Find where the given text appears and provide that cell's center as [X, Y] coordinate. 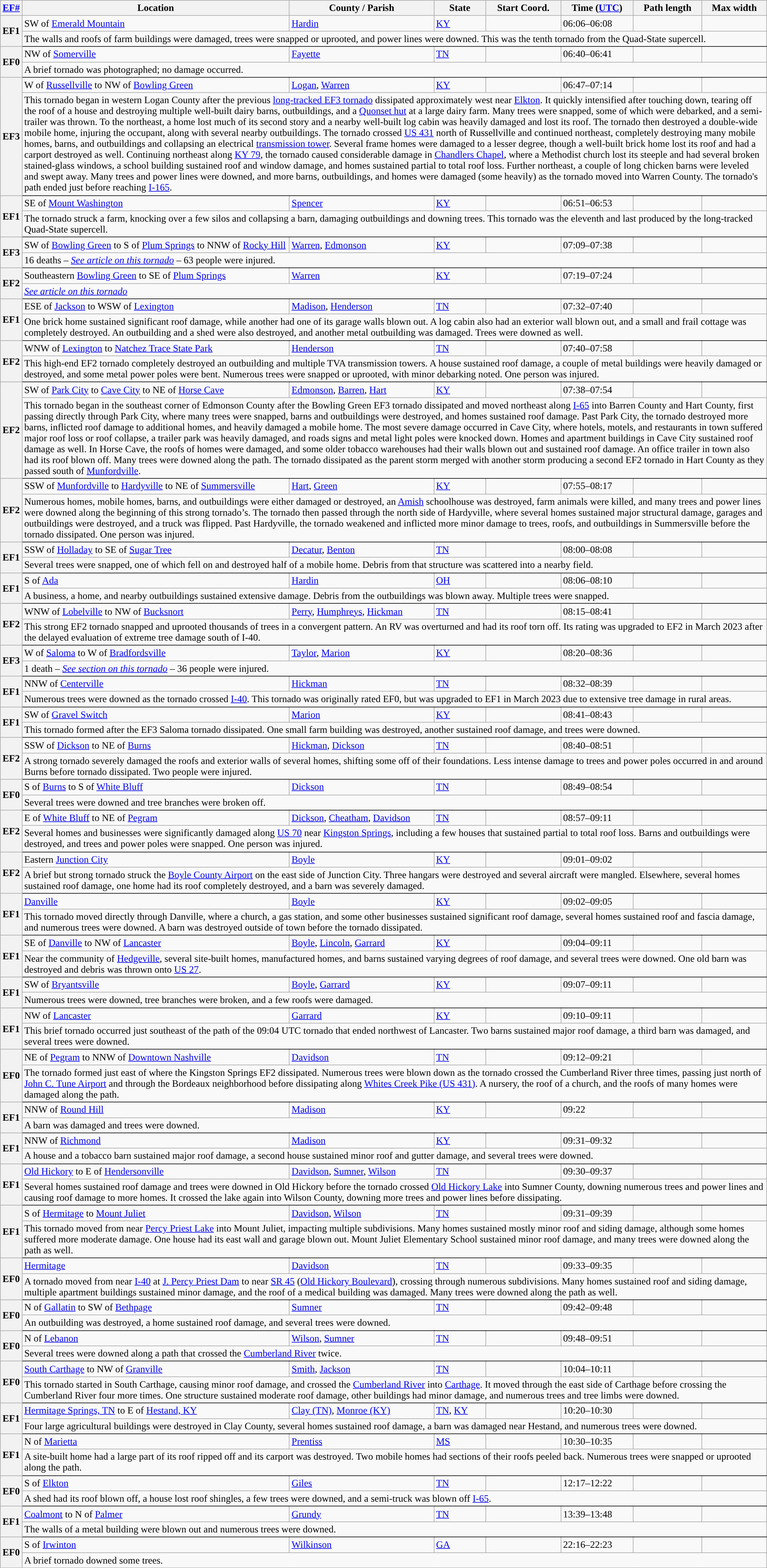
N of Gallatin to SW of Bethpage [155, 1308]
SW of Park City to Cave City to NE of Horse Cave [155, 390]
09:30–09:37 [597, 1171]
Danville [155, 901]
MS [460, 1441]
A barn was damaged and trees were downed. [394, 1125]
Perry, Humphreys, Hickman [362, 611]
09:01–09:02 [597, 859]
Madison, Henderson [362, 307]
Hickman, Dickson [362, 745]
SSW of Dickson to NE of Burns [155, 745]
09:10–09:11 [597, 1016]
Garrard [362, 1016]
NNW of Round Hill [155, 1110]
Wilson, Sumner [362, 1338]
An outbuilding was destroyed, a home sustained roof damage, and several trees were downed. [394, 1323]
09:04–09:11 [597, 943]
Path length [667, 8]
Hart, Green [362, 486]
09:31–09:32 [597, 1141]
See article on this tornado [394, 291]
Location [155, 8]
Logan, Warren [362, 85]
09:12–09:21 [597, 1057]
09:07–09:11 [597, 985]
08:00–08:08 [597, 550]
NW of Somerville [155, 54]
22:16–22:23 [597, 1545]
Warren, Edmonson [362, 245]
Prentiss [362, 1441]
Max width [734, 8]
Taylor, Marion [362, 653]
Giles [362, 1483]
SE of Danville to NW of Lancaster [155, 943]
Fayette [362, 54]
Henderson [362, 348]
08:15–08:41 [597, 611]
SW of Emerald Mountain [155, 23]
Wilkinson [362, 1545]
SW of Bowling Green to S of Plum Springs to NNW of Rocky Hill [155, 245]
08:06–08:10 [597, 580]
Several trees were downed and tree branches were broken off. [394, 802]
SSW of Holladay to SE of Sugar Tree [155, 550]
N of Marietta [155, 1441]
NW of Lancaster [155, 1016]
WNW of Lobelville to NW of Bucksnort [155, 611]
Hermitage Springs, TN to E of Hestand, KY [155, 1411]
S of Hermitage to Mount Juliet [155, 1213]
Old Hickory to E of Hendersonville [155, 1171]
A house and a tobacco barn sustained major roof damage, a second house sustained minor roof and gutter damage, and several trees were downed. [394, 1156]
10:30–10:35 [597, 1441]
Davidson, Wilson [362, 1213]
Start Coord. [523, 8]
10:20–10:30 [597, 1411]
WNW of Lexington to Natchez Trace State Park [155, 348]
W of Saloma to W of Bradfordsville [155, 653]
Warren [362, 275]
Sumner [362, 1308]
NE of Pegram to NNW of Downtown Nashville [155, 1057]
A shed had its roof blown off, a house lost roof shingles, a few trees were downed, and a semi-truck was blown off I-65. [394, 1498]
Coalmont to N of Palmer [155, 1514]
06:40–06:41 [597, 54]
06:06–06:08 [597, 23]
09:33–09:35 [597, 1265]
W of Russellville to NW of Bowling Green [155, 85]
S of Irwinton [155, 1545]
SSW of Munfordville to Hardyville to NE of Summersville [155, 486]
A brief tornado downed some trees. [394, 1560]
Eastern Junction City [155, 859]
Marion [362, 715]
08:57–09:11 [597, 818]
State [460, 8]
Numerous trees were downed, tree branches were broken, and a few roofs were damaged. [394, 1000]
County / Parish [362, 8]
08:41–08:43 [597, 715]
Time (UTC) [597, 8]
07:09–07:38 [597, 245]
A business, a home, and nearby outbuildings sustained extensive damage. Debris from the outbuildings was blown away. Multiple trees were snapped. [394, 596]
N of Lebanon [155, 1338]
Grundy [362, 1514]
13:39–13:48 [597, 1514]
10:04–10:11 [597, 1369]
07:38–07:54 [597, 390]
Spencer [362, 203]
08:32–08:39 [597, 684]
06:47–07:14 [597, 85]
1 death – See section on this tornado – 36 people were injured. [394, 669]
09:02–09:05 [597, 901]
Clay (TN), Monroe (KY) [362, 1411]
Hermitage [155, 1265]
South Carthage to NW of Granville [155, 1369]
A brief tornado was photographed; no damage occurred. [394, 70]
SW of Gravel Switch [155, 715]
Boyle, Lincoln, Garrard [362, 943]
NNW of Centerville [155, 684]
Edmonson, Barren, Hart [362, 390]
07:55–08:17 [597, 486]
Hickman [362, 684]
Several trees were snapped, one of which fell on and destroyed half of a mobile home. Debris from that structure was scattered into a nearby field. [394, 565]
GA [460, 1545]
Several trees were downed along a path that crossed the Cumberland River twice. [394, 1354]
E of White Bluff to NE of Pegram [155, 818]
09:22 [597, 1110]
The walls of a metal building were blown out and numerous trees were downed. [394, 1529]
S of Burns to S of White Bluff [155, 787]
Dickson, Cheatham, Davidson [362, 818]
SW of Bryantsville [155, 985]
S of Elkton [155, 1483]
Dickson [362, 787]
08:20–08:36 [597, 653]
08:40–08:51 [597, 745]
Southeastern Bowling Green to SE of Plum Springs [155, 275]
SE of Mount Washington [155, 203]
07:40–07:58 [597, 348]
08:49–08:54 [597, 787]
Davidson, Sumner, Wilson [362, 1171]
NNW of Richmond [155, 1141]
07:32–07:40 [597, 307]
16 deaths – See article on this tornado – 63 people were injured. [394, 260]
06:51–06:53 [597, 203]
EF# [11, 8]
09:48–09:51 [597, 1338]
TN, KY [460, 1411]
07:19–07:24 [597, 275]
OH [460, 580]
S of Ada [155, 580]
ESE of Jackson to WSW of Lexington [155, 307]
Decatur, Benton [362, 550]
Boyle, Garrard [362, 985]
12:17–12:22 [597, 1483]
09:31–09:39 [597, 1213]
09:42–09:48 [597, 1308]
Smith, Jackson [362, 1369]
